Pinpoint the cell where the given text exists, returning its [x, y] midpoint coordinate. 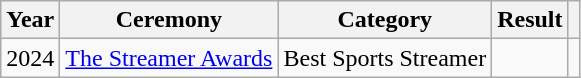
The Streamer Awards [169, 58]
2024 [30, 58]
Year [30, 20]
Result [530, 20]
Category [385, 20]
Best Sports Streamer [385, 58]
Ceremony [169, 20]
